Determine the [X, Y] coordinate at the center of the cell enclosing the given text.  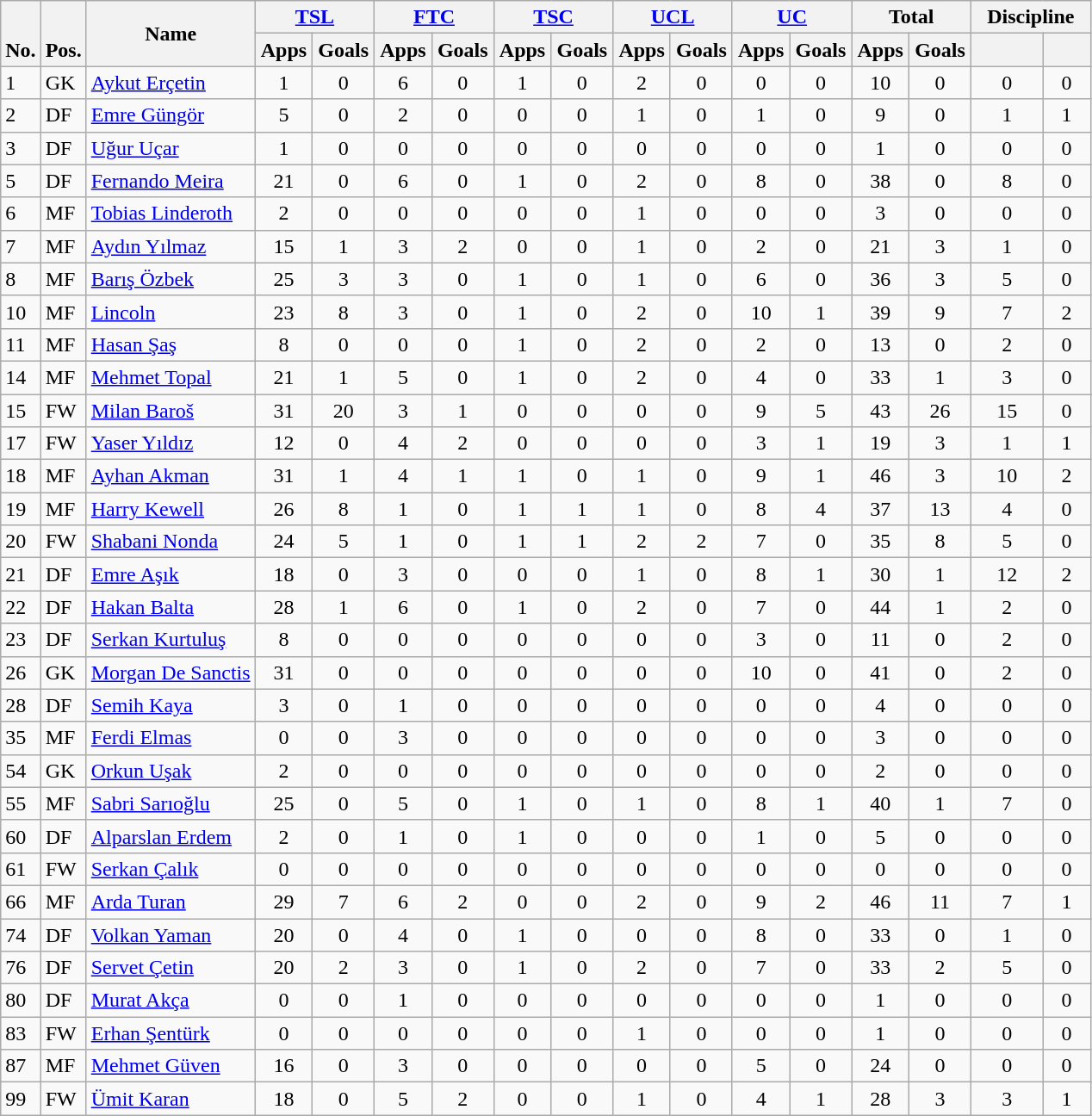
Hasan Şaş [171, 344]
40 [880, 803]
41 [880, 673]
Volkan Yaman [171, 934]
Hakan Balta [171, 607]
Discipline [1032, 17]
36 [880, 279]
Emre Aşık [171, 574]
Lincoln [171, 312]
74 [21, 934]
61 [21, 869]
Milan Baroš [171, 411]
17 [21, 443]
Morgan De Sanctis [171, 673]
Shabani Nonda [171, 542]
30 [880, 574]
14 [21, 377]
TSC [553, 17]
Servet Çetin [171, 968]
Alparslan Erdem [171, 836]
29 [284, 902]
No. [21, 34]
44 [880, 607]
UCL [673, 17]
22 [21, 607]
60 [21, 836]
Fernando Meira [171, 181]
Aykut Erçetin [171, 83]
80 [21, 1001]
Orkun Uşak [171, 771]
UC [792, 17]
Name [171, 34]
Serkan Kurtuluş [171, 640]
Barış Özbek [171, 279]
Uğur Uçar [171, 148]
Pos. [64, 34]
16 [284, 1066]
54 [21, 771]
Harry Kewell [171, 509]
Aydın Yılmaz [171, 246]
Mehmet Topal [171, 377]
Yaser Yıldız [171, 443]
43 [880, 411]
Ferdi Elmas [171, 738]
99 [21, 1099]
Murat Akça [171, 1001]
66 [21, 902]
Tobias Linderoth [171, 214]
TSL [315, 17]
83 [21, 1033]
Emre Güngör [171, 115]
Erhan Şentürk [171, 1033]
Semih Kaya [171, 705]
Ümit Karan [171, 1099]
87 [21, 1066]
37 [880, 509]
Mehmet Güven [171, 1066]
Arda Turan [171, 902]
Sabri Sarıoğlu [171, 803]
38 [880, 181]
Ayhan Akman [171, 476]
39 [880, 312]
FTC [434, 17]
Serkan Çalık [171, 869]
55 [21, 803]
Total [911, 17]
76 [21, 968]
